Search for the cell housing the specified text and yield its (x, y) center coordinate. 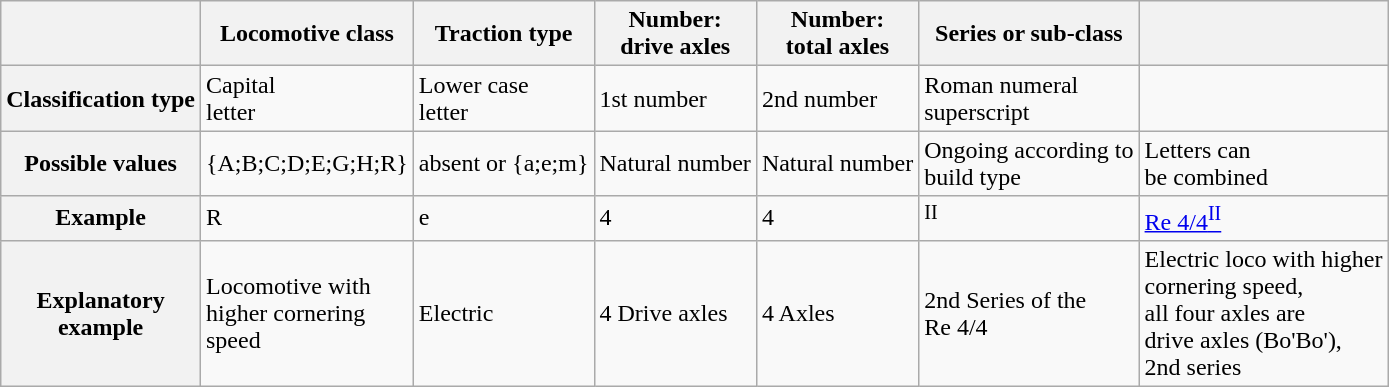
Series or sub-class (1029, 34)
Classification type (101, 98)
{A;B;C;D;E;G;H;R} (306, 164)
Number:total axles (837, 34)
Traction type (504, 34)
Possible values (101, 164)
Re 4/4II (1264, 218)
Locomotive withhigher corneringspeed (306, 313)
Lower caseletter (504, 98)
II (1029, 218)
4 Drive axles (675, 313)
Explanatoryexample (101, 313)
Electric loco with highercornering speed, all four axles aredrive axles (Bo'Bo'),2nd series (1264, 313)
Letters canbe combined (1264, 164)
Capitalletter (306, 98)
2nd Series of theRe 4/4 (1029, 313)
2nd number (837, 98)
Ongoing according tobuild type (1029, 164)
R (306, 218)
Locomotive class (306, 34)
absent or {a;e;m} (504, 164)
e (504, 218)
4 Axles (837, 313)
Example (101, 218)
Number:drive axles (675, 34)
1st number (675, 98)
Roman numeralsuperscript (1029, 98)
Electric (504, 313)
